Search for the cell housing the specified text and yield its (x, y) center coordinate. 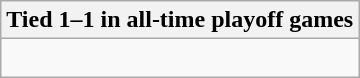
Tied 1–1 in all-time playoff games (180, 20)
